Locate the cell with the specified text and output its [x, y] center coordinate. 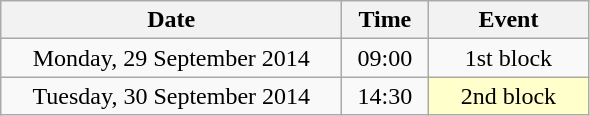
Tuesday, 30 September 2014 [172, 96]
Time [385, 20]
14:30 [385, 96]
Date [172, 20]
Monday, 29 September 2014 [172, 58]
09:00 [385, 58]
2nd block [508, 96]
1st block [508, 58]
Event [508, 20]
